Scan for the cell matching the given text and deliver its (X, Y) coordinate at center. 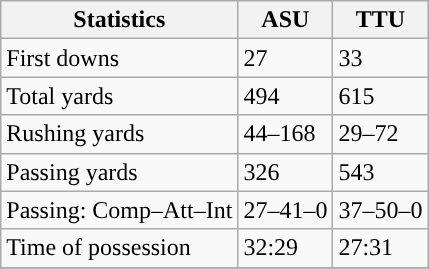
ASU (286, 20)
Passing yards (120, 172)
TTU (380, 20)
First downs (120, 58)
33 (380, 58)
494 (286, 96)
27 (286, 58)
32:29 (286, 248)
Passing: Comp–Att–Int (120, 210)
Total yards (120, 96)
326 (286, 172)
44–168 (286, 134)
Time of possession (120, 248)
Statistics (120, 20)
27:31 (380, 248)
29–72 (380, 134)
27–41–0 (286, 210)
Rushing yards (120, 134)
37–50–0 (380, 210)
543 (380, 172)
615 (380, 96)
